Capture the cell that displays the provided text and extract its [X, Y] central coordinate. 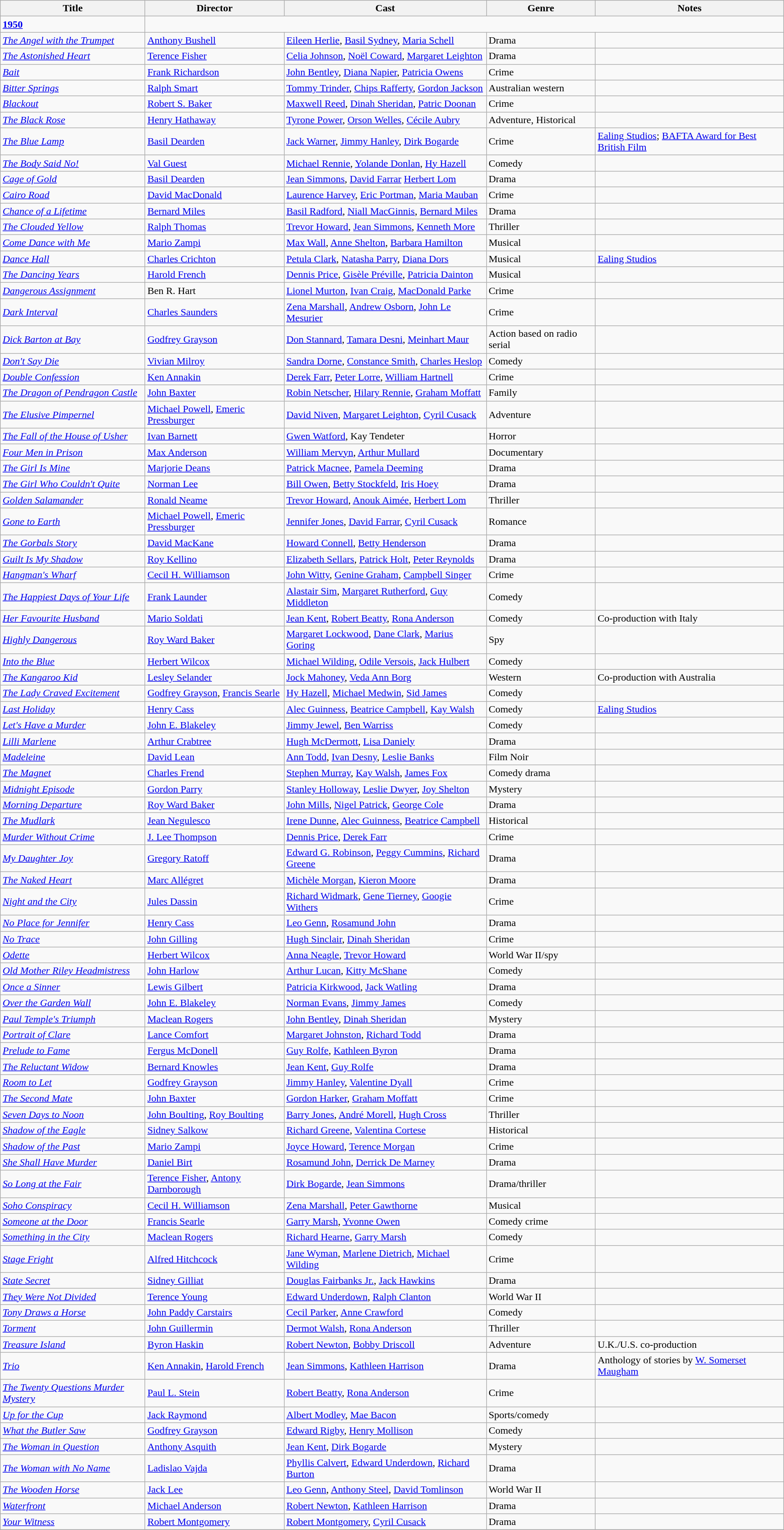
Robin Netscher, Hilary Rennie, Graham Moffatt [385, 393]
Ladislao Vajda [214, 1468]
The Lady Craved Excitement [73, 693]
Garry Marsh, Yvonne Owen [385, 1221]
Shadow of the Eagle [73, 1130]
Lilli Marlene [73, 741]
The Dancing Years [73, 275]
Patrick Macnee, Pamela Deeming [385, 468]
Madeleine [73, 757]
Gordon Parry [214, 789]
Over the Garden Wall [73, 1003]
Ben R. Hart [214, 291]
Marc Allégret [214, 880]
Henry Hathaway [214, 120]
Up for the Cup [73, 1415]
Blackout [73, 104]
Prelude to Fame [73, 1050]
Tommy Trinder, Chips Rafferty, Gordon Jackson [385, 88]
Midnight Episode [73, 789]
The Magnet [73, 773]
Spy [541, 640]
Come Dance with Me [73, 243]
Action based on radio serial [541, 339]
Barry Jones, André Morell, Hugh Cross [385, 1115]
Jean Simmons, Kathleen Harrison [385, 1366]
1950 [73, 24]
Sidney Salkow [214, 1130]
Fergus McDonell [214, 1050]
Dance Hall [73, 259]
Lance Comfort [214, 1035]
No Place for Jennifer [73, 923]
Co-production with Italy [690, 618]
Jock Mahoney, Veda Ann Borg [385, 677]
Rosamund John, Derrick De Marney [385, 1162]
Horror [541, 436]
Margaret Johnston, Richard Todd [385, 1035]
Edward Underdown, Ralph Clanton [385, 1296]
Richard Widmark, Gene Tierney, Googie Withers [385, 901]
They Were Not Divided [73, 1296]
World War II/spy [541, 955]
Jack Lee [214, 1490]
Trevor Howard, Anouk Aimée, Herbert Lom [385, 500]
Leo Genn, Rosamund John [385, 923]
Alec Guinness, Beatrice Campbell, Kay Walsh [385, 709]
John Boulting, Roy Boulting [214, 1115]
Ealing Studios; BAFTA Award for Best British Film [690, 142]
Byron Haskin [214, 1344]
Anna Neagle, Trevor Howard [385, 955]
The Girl Who Couldn't Quite [73, 484]
Laurence Harvey, Eric Portman, Maria Mauban [385, 195]
Cast [385, 8]
Ivan Barnett [214, 436]
Seven Days to Noon [73, 1115]
Maxwell Reed, Dinah Sheridan, Patric Doonan [385, 104]
Last Holiday [73, 709]
Anthology of stories by W. Somerset Maugham [690, 1366]
Paul L. Stein [214, 1393]
The Wooden Horse [73, 1490]
Your Witness [73, 1522]
Edward Rigby, Henry Mollison [385, 1431]
Phyllis Calvert, Edward Underdown, Richard Burton [385, 1468]
Zena Marshall, Andrew Osborn, John Le Mesurier [385, 312]
The Dragon of Pendragon Castle [73, 393]
Jean Negulesco [214, 821]
Richard Greene, Valentina Cortese [385, 1130]
Genre [541, 8]
Western [541, 677]
Director [214, 8]
Jean Kent, Robert Beatty, Rona Anderson [385, 618]
Terence Fisher, Antony Darnborough [214, 1184]
Anthony Bushell [214, 40]
Robert Newton, Kathleen Harrison [385, 1506]
The Woman with No Name [73, 1468]
Charles Crichton [214, 259]
Romance [541, 522]
Into the Blue [73, 661]
Ann Todd, Ivan Desny, Leslie Banks [385, 757]
Michael Wilding, Odile Versois, Jack Hulbert [385, 661]
Lewis Gilbert [214, 987]
Robert Montgomery, Cyril Cusack [385, 1522]
Norman Evans, Jimmy James [385, 1003]
Sports/comedy [541, 1415]
Michael Rennie, Yolande Donlan, Hy Hazell [385, 163]
So Long at the Fair [73, 1184]
Marjorie Deans [214, 468]
Something in the City [73, 1237]
The Kangaroo Kid [73, 677]
No Trace [73, 939]
The Mudlark [73, 821]
Murder Without Crime [73, 837]
Dirk Bogarde, Jean Simmons [385, 1184]
Robert Newton, Bobby Driscoll [385, 1344]
Don Stannard, Tamara Desni, Meinhart Maur [385, 339]
The Fall of the House of Usher [73, 436]
Drama/thriller [541, 1184]
Soho Conspiracy [73, 1205]
Dennis Price, Derek Farr [385, 837]
Ken Annakin, Harold French [214, 1366]
Joyce Howard, Terence Morgan [385, 1146]
Terence Young [214, 1296]
Stage Fright [73, 1259]
Golden Salamander [73, 500]
Dark Interval [73, 312]
David Niven, Margaret Leighton, Cyril Cusack [385, 415]
The Blue Lamp [73, 142]
Irene Dunne, Alec Guinness, Beatrice Campbell [385, 821]
Albert Modley, Mae Bacon [385, 1415]
Cage of Gold [73, 179]
Patricia Kirkwood, Jack Watling [385, 987]
John Bentley, Diana Napier, Patricia Owens [385, 72]
Notes [690, 8]
Dennis Price, Gisèle Préville, Patricia Dainton [385, 275]
Robert Beatty, Rona Anderson [385, 1393]
Bill Owen, Betty Stockfeld, Iris Hoey [385, 484]
Let's Have a Murder [73, 725]
Odette [73, 955]
John Guillermin [214, 1328]
Elizabeth Sellars, Patrick Holt, Peter Reynolds [385, 559]
Bitter Springs [73, 88]
Michèle Morgan, Kieron Moore [385, 880]
Gwen Watford, Kay Tendeter [385, 436]
Stephen Murray, Kay Walsh, James Fox [385, 773]
Arthur Crabtree [214, 741]
Arthur Lucan, Kitty McShane [385, 971]
Daniel Birt [214, 1162]
Ralph Thomas [214, 227]
Zena Marshall, Peter Gawthorne [385, 1205]
Jean Kent, Guy Rolfe [385, 1067]
Stanley Holloway, Leslie Dwyer, Joy Shelton [385, 789]
Jean Kent, Dirk Bogarde [385, 1447]
Title [73, 8]
Terence Fisher [214, 56]
Jean Simmons, David Farrar Herbert Lom [385, 179]
The Astonished Heart [73, 56]
Co-production with Australia [690, 677]
J. Lee Thompson [214, 837]
The Black Rose [73, 120]
The Clouded Yellow [73, 227]
Tyrone Power, Orson Welles, Cécile Aubry [385, 120]
Comedy crime [541, 1221]
Ken Annakin [214, 377]
Guilt Is My Shadow [73, 559]
The Elusive Pimpernel [73, 415]
John Bentley, Dinah Sheridan [385, 1019]
Film Noir [541, 757]
She Shall Have Murder [73, 1162]
Celia Johnson, Noël Coward, Margaret Leighton [385, 56]
Godfrey Grayson, Francis Searle [214, 693]
Edward G. Robinson, Peggy Cummins, Richard Greene [385, 859]
Hangman's Wharf [73, 575]
Vivian Milroy [214, 361]
Jimmy Jewel, Ben Warriss [385, 725]
Charles Saunders [214, 312]
Robert S. Baker [214, 104]
Francis Searle [214, 1221]
Frank Richardson [214, 72]
Max Anderson [214, 452]
Jimmy Hanley, Valentine Dyall [385, 1083]
Lesley Selander [214, 677]
Four Men in Prison [73, 452]
Douglas Fairbanks Jr., Jack Hawkins [385, 1280]
John Paddy Carstairs [214, 1312]
Don't Say Die [73, 361]
Bernard Knowles [214, 1067]
Jules Dassin [214, 901]
Val Guest [214, 163]
Paul Temple's Triumph [73, 1019]
Alfred Hitchcock [214, 1259]
David MacKane [214, 543]
Double Confession [73, 377]
Norman Lee [214, 484]
Dick Barton at Bay [73, 339]
The Gorbals Story [73, 543]
Once a Sinner [73, 987]
Hugh Sinclair, Dinah Sheridan [385, 939]
Jennifer Jones, David Farrar, Cyril Cusack [385, 522]
Alastair Sim, Margaret Rutherford, Guy Middleton [385, 596]
Torment [73, 1328]
The Angel with the Trumpet [73, 40]
The Twenty Questions Murder Mystery [73, 1393]
Eileen Herlie, Basil Sydney, Maria Schell [385, 40]
Old Mother Riley Headmistress [73, 971]
Cecil Parker, Anne Crawford [385, 1312]
Dermot Walsh, Rona Anderson [385, 1328]
Margaret Lockwood, Dane Clark, Marius Goring [385, 640]
Room to Let [73, 1083]
Leo Genn, Anthony Steel, David Tomlinson [385, 1490]
Ralph Smart [214, 88]
Treasure Island [73, 1344]
John Witty, Genine Graham, Campbell Singer [385, 575]
David Lean [214, 757]
The Naked Heart [73, 880]
Tony Draws a Horse [73, 1312]
The Woman in Question [73, 1447]
The Reluctant Widow [73, 1067]
State Secret [73, 1280]
Night and the City [73, 901]
David MacDonald [214, 195]
Dangerous Assignment [73, 291]
Chance of a Lifetime [73, 211]
William Mervyn, Arthur Mullard [385, 452]
Richard Hearne, Garry Marsh [385, 1237]
The Second Mate [73, 1099]
Documentary [541, 452]
The Body Said No! [73, 163]
Petula Clark, Natasha Parry, Diana Dors [385, 259]
Hugh McDermott, Lisa Daniely [385, 741]
Trevor Howard, Jean Simmons, Kenneth More [385, 227]
Australian western [541, 88]
Hy Hazell, Michael Medwin, Sid James [385, 693]
Highly Dangerous [73, 640]
Harold French [214, 275]
Gone to Earth [73, 522]
Sandra Dorne, Constance Smith, Charles Heslop [385, 361]
Mario Soldati [214, 618]
Her Favourite Husband [73, 618]
Jack Raymond [214, 1415]
What the Butler Saw [73, 1431]
Frank Launder [214, 596]
Derek Farr, Peter Lorre, William Hartnell [385, 377]
Jane Wyman, Marlene Dietrich, Michael Wilding [385, 1259]
The Girl Is Mine [73, 468]
My Daughter Joy [73, 859]
Morning Departure [73, 805]
Shadow of the Past [73, 1146]
Anthony Asquith [214, 1447]
John Gilling [214, 939]
Sidney Gilliat [214, 1280]
Charles Frend [214, 773]
Ronald Neame [214, 500]
Bait [73, 72]
The Happiest Days of Your Life [73, 596]
Someone at the Door [73, 1221]
Portrait of Clare [73, 1035]
Trio [73, 1366]
Jack Warner, Jimmy Hanley, Dirk Bogarde [385, 142]
Waterfront [73, 1506]
Bernard Miles [214, 211]
Cairo Road [73, 195]
Michael Anderson [214, 1506]
John Harlow [214, 971]
John Mills, Nigel Patrick, George Cole [385, 805]
Roy Kellino [214, 559]
Guy Rolfe, Kathleen Byron [385, 1050]
Max Wall, Anne Shelton, Barbara Hamilton [385, 243]
Basil Radford, Niall MacGinnis, Bernard Miles [385, 211]
Howard Connell, Betty Henderson [385, 543]
Robert Montgomery [214, 1522]
U.K./U.S. co-production [690, 1344]
Adventure, Historical [541, 120]
Lionel Murton, Ivan Craig, MacDonald Parke [385, 291]
Gregory Ratoff [214, 859]
Family [541, 393]
Comedy drama [541, 773]
Gordon Harker, Graham Moffatt [385, 1099]
